Locate the cell with the specified text and output its [X, Y] center coordinate. 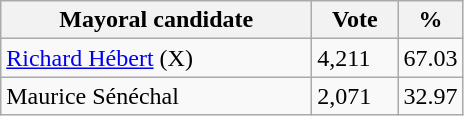
Mayoral candidate [156, 20]
Richard Hébert (X) [156, 58]
2,071 [355, 96]
% [430, 20]
4,211 [355, 58]
32.97 [430, 96]
Vote [355, 20]
Maurice Sénéchal [156, 96]
67.03 [430, 58]
